Extract the (x, y) coordinate from the center of the cell holding the provided text.  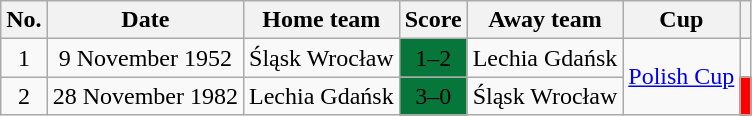
Cup (682, 20)
28 November 1982 (145, 96)
2 (24, 96)
Score (433, 20)
1–2 (433, 58)
9 November 1952 (145, 58)
3–0 (433, 96)
Polish Cup (682, 77)
Home team (322, 20)
Date (145, 20)
Away team (545, 20)
No. (24, 20)
1 (24, 58)
